Return the [x, y] coordinate for the center point of the cell that contains the specified text.  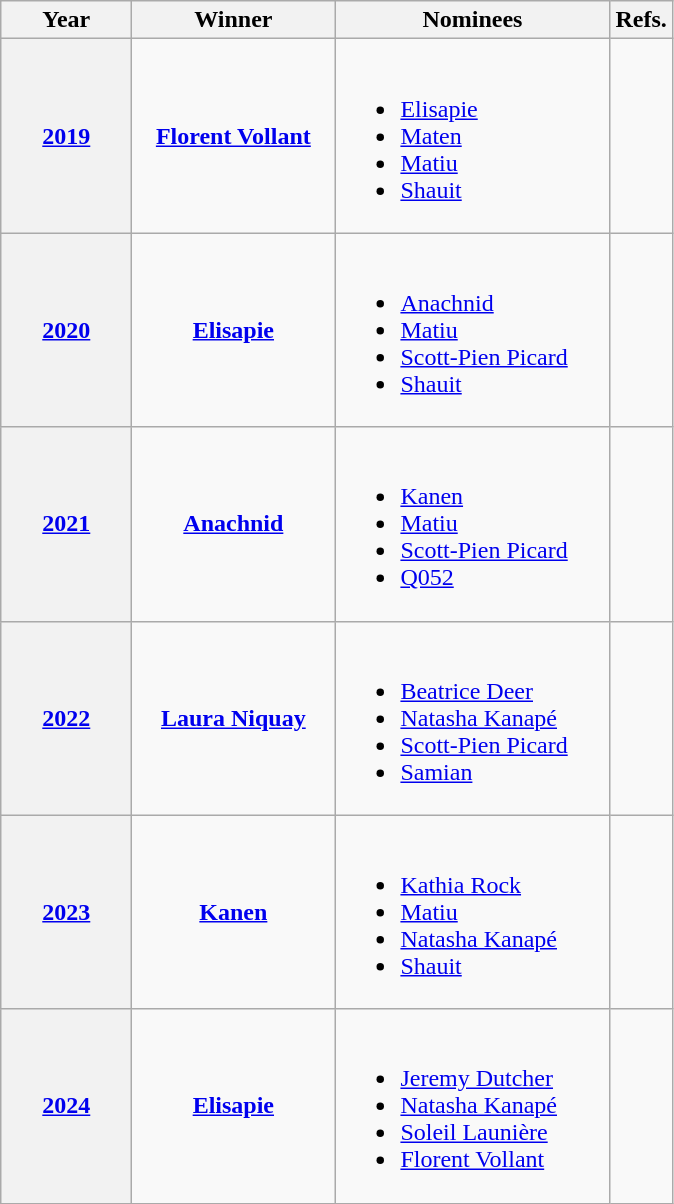
Year [66, 20]
KanenMatiuScott-Pien PicardQ052 [472, 524]
Refs. [641, 20]
ElisapieMatenMatiuShauit [472, 136]
Kathia RockMatiuNatasha KanapéShauit [472, 912]
Jeremy DutcherNatasha KanapéSoleil LaunièreFlorent Vollant [472, 1106]
2024 [66, 1106]
2023 [66, 912]
Kanen [234, 912]
2022 [66, 718]
2020 [66, 330]
Florent Vollant [234, 136]
Nominees [472, 20]
2021 [66, 524]
Beatrice DeerNatasha KanapéScott-Pien PicardSamian [472, 718]
Anachnid [234, 524]
AnachnidMatiuScott-Pien PicardShauit [472, 330]
Laura Niquay [234, 718]
Winner [234, 20]
2019 [66, 136]
